Capture the cell that displays the provided text and extract its [x, y] central coordinate. 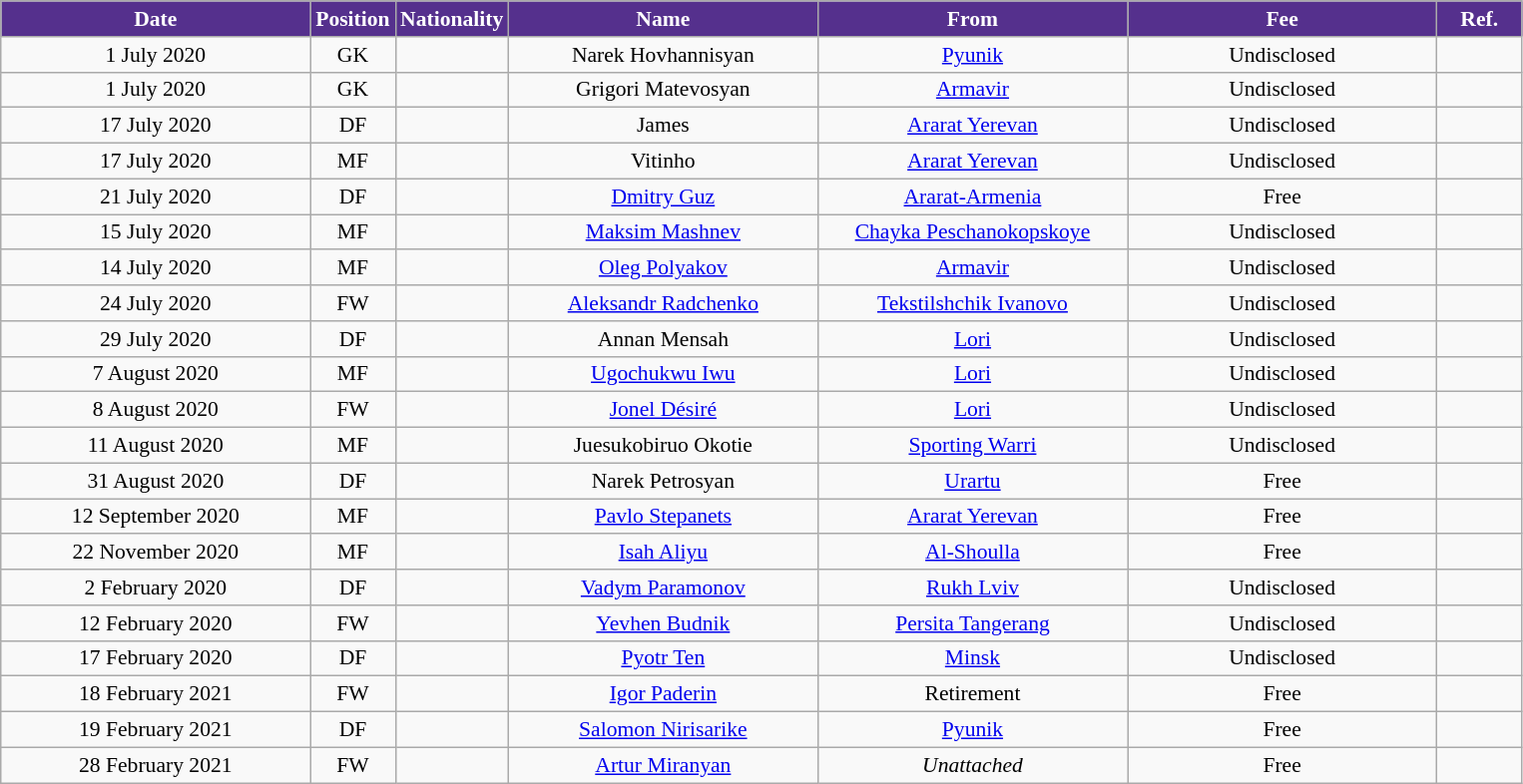
Artur Miranyan [663, 765]
Isah Aliyu [663, 553]
12 February 2020 [156, 623]
12 September 2020 [156, 517]
Maksim Mashnev [663, 232]
James [663, 126]
Date [156, 19]
Fee [1282, 19]
Jonel Désiré [663, 410]
Igor Paderin [663, 694]
Narek Hovhannisyan [663, 55]
Juesukobiruo Okotie [663, 446]
Ref. [1479, 19]
Position [353, 19]
Annan Mensah [663, 339]
Aleksandr Radchenko [663, 303]
24 July 2020 [156, 303]
From [972, 19]
7 August 2020 [156, 374]
Chayka Peschanokopskoye [972, 232]
Pyotr Ten [663, 658]
Minsk [972, 658]
Persita Tangerang [972, 623]
Oleg Polyakov [663, 268]
Vitinho [663, 162]
Unattached [972, 765]
19 February 2021 [156, 730]
28 February 2021 [156, 765]
11 August 2020 [156, 446]
Urartu [972, 481]
Vadym Paramonov [663, 588]
Ararat-Armenia [972, 196]
29 July 2020 [156, 339]
Nationality [451, 19]
Dmitry Guz [663, 196]
Al-Shoulla [972, 553]
Grigori Matevosyan [663, 90]
15 July 2020 [156, 232]
22 November 2020 [156, 553]
2 February 2020 [156, 588]
21 July 2020 [156, 196]
17 February 2020 [156, 658]
Retirement [972, 694]
14 July 2020 [156, 268]
Ugochukwu Iwu [663, 374]
Salomon Nirisarike [663, 730]
Narek Petrosyan [663, 481]
18 February 2021 [156, 694]
Tekstilshchik Ivanovo [972, 303]
Sporting Warri [972, 446]
Rukh Lviv [972, 588]
31 August 2020 [156, 481]
Name [663, 19]
Yevhen Budnik [663, 623]
8 August 2020 [156, 410]
Pavlo Stepanets [663, 517]
